Identify which cell holds the provided text, then report its (x, y) central coordinate. 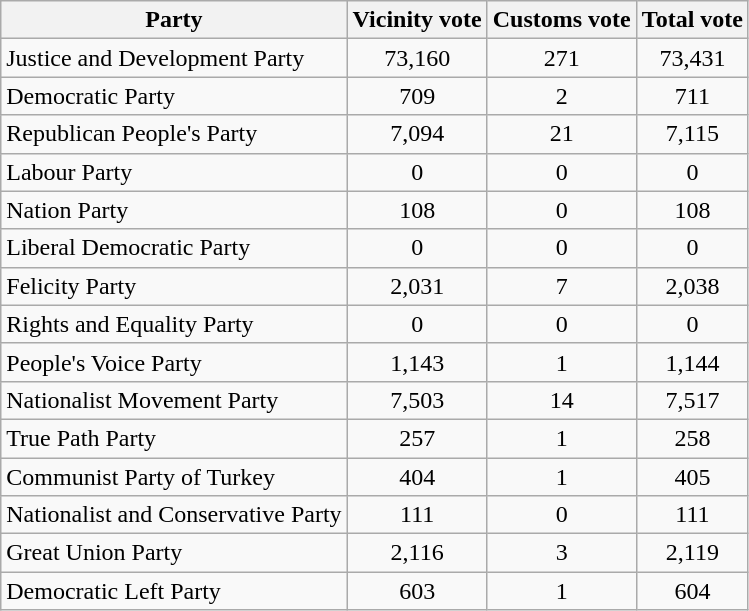
7 (562, 286)
Customs vote (562, 20)
709 (417, 96)
258 (692, 438)
14 (562, 400)
Communist Party of Turkey (174, 477)
Party (174, 20)
271 (562, 58)
21 (562, 134)
73,431 (692, 58)
Nationalist and Conservative Party (174, 515)
405 (692, 477)
True Path Party (174, 438)
Total vote (692, 20)
Felicity Party (174, 286)
Liberal Democratic Party (174, 248)
3 (562, 553)
404 (417, 477)
7,503 (417, 400)
Rights and Equality Party (174, 324)
Justice and Development Party (174, 58)
73,160 (417, 58)
2,031 (417, 286)
Democratic Left Party (174, 591)
2 (562, 96)
603 (417, 591)
604 (692, 591)
2,038 (692, 286)
Vicinity vote (417, 20)
711 (692, 96)
2,116 (417, 553)
7,115 (692, 134)
Democratic Party (174, 96)
1,143 (417, 362)
Nationalist Movement Party (174, 400)
Great Union Party (174, 553)
Labour Party (174, 172)
7,517 (692, 400)
Republican People's Party (174, 134)
People's Voice Party (174, 362)
1,144 (692, 362)
2,119 (692, 553)
257 (417, 438)
7,094 (417, 134)
Nation Party (174, 210)
